From the cell containing the given text, extract its center point as [X, Y] coordinate. 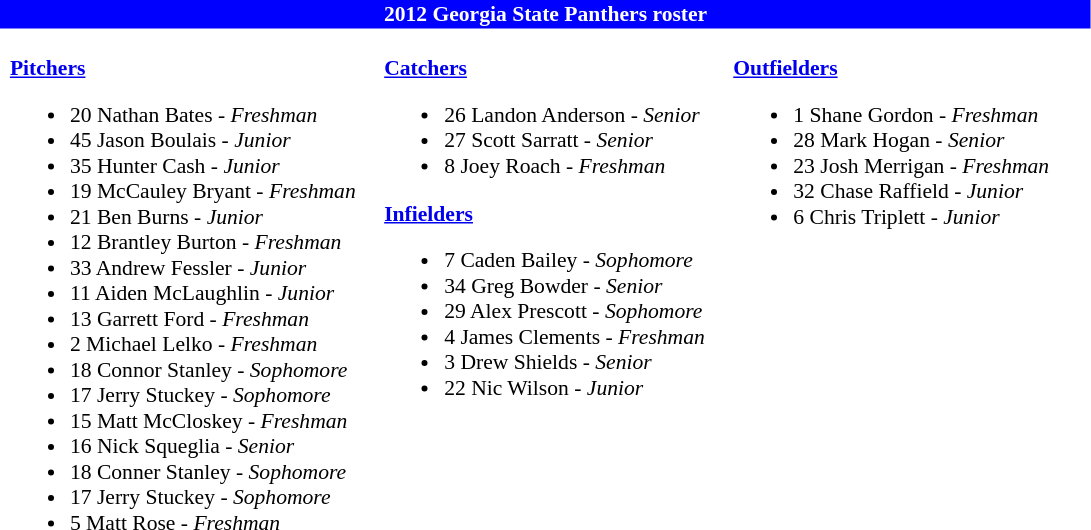
2012 Georgia State Panthers roster [546, 14]
